For the text-containing cell, return its midpoint in (X, Y) coordinate format. 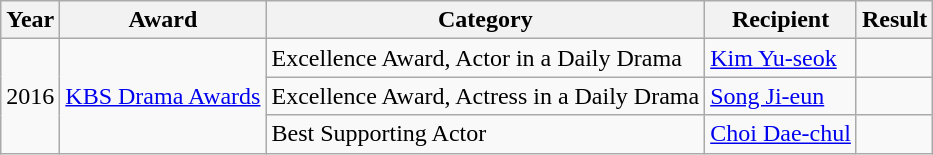
Song Ji-eun (781, 96)
Category (486, 20)
KBS Drama Awards (163, 96)
Choi Dae-chul (781, 134)
2016 (30, 96)
Best Supporting Actor (486, 134)
Excellence Award, Actress in a Daily Drama (486, 96)
Kim Yu-seok (781, 58)
Recipient (781, 20)
Year (30, 20)
Result (894, 20)
Award (163, 20)
Excellence Award, Actor in a Daily Drama (486, 58)
